For the text-containing cell, return its midpoint in (x, y) coordinate format. 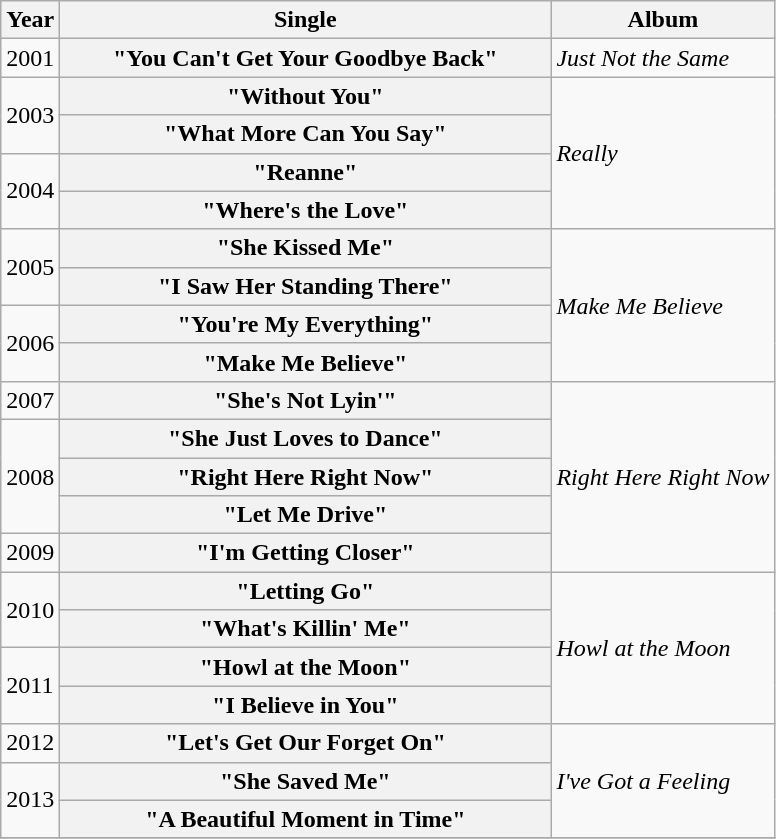
2010 (30, 610)
"You Can't Get Your Goodbye Back" (306, 58)
2008 (30, 476)
Really (663, 153)
"She Just Loves to Dance" (306, 438)
2011 (30, 686)
"Howl at the Moon" (306, 667)
"What's Killin' Me" (306, 629)
"I Believe in You" (306, 705)
Right Here Right Now (663, 476)
Year (30, 20)
"Without You" (306, 96)
"She's Not Lyin'" (306, 400)
I've Got a Feeling (663, 781)
Single (306, 20)
"A Beautiful Moment in Time" (306, 819)
"Make Me Believe" (306, 362)
Howl at the Moon (663, 648)
"I'm Getting Closer" (306, 553)
"Where's the Love" (306, 210)
Just Not the Same (663, 58)
2012 (30, 743)
2013 (30, 800)
"What More Can You Say" (306, 134)
"Letting Go" (306, 591)
2009 (30, 553)
"Right Here Right Now" (306, 477)
"Reanne" (306, 172)
2006 (30, 343)
"She Saved Me" (306, 781)
2005 (30, 267)
"Let's Get Our Forget On" (306, 743)
2004 (30, 191)
"You're My Everything" (306, 324)
2003 (30, 115)
"Let Me Drive" (306, 515)
Make Me Believe (663, 305)
"She Kissed Me" (306, 248)
2007 (30, 400)
Album (663, 20)
"I Saw Her Standing There" (306, 286)
2001 (30, 58)
